Identify which cell holds the provided text, then report its [X, Y] central coordinate. 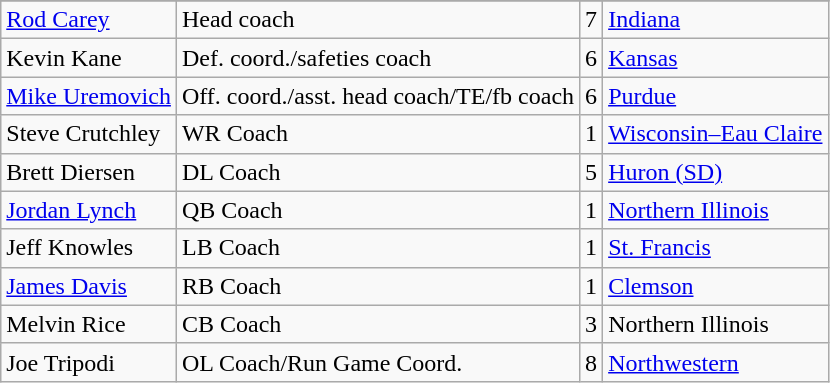
8 [592, 362]
DL Coach [378, 172]
Wisconsin–Eau Claire [716, 134]
Def. coord./safeties coach [378, 58]
7 [592, 20]
Steve Crutchley [89, 134]
Melvin Rice [89, 324]
James Davis [89, 286]
Purdue [716, 96]
3 [592, 324]
CB Coach [378, 324]
OL Coach/Run Game Coord. [378, 362]
Brett Diersen [89, 172]
Kansas [716, 58]
Indiana [716, 20]
Huron (SD) [716, 172]
Clemson [716, 286]
Jordan Lynch [89, 210]
Kevin Kane [89, 58]
Head coach [378, 20]
Joe Tripodi [89, 362]
Jeff Knowles [89, 248]
Mike Uremovich [89, 96]
Off. coord./asst. head coach/TE/fb coach [378, 96]
WR Coach [378, 134]
St. Francis [716, 248]
5 [592, 172]
Rod Carey [89, 20]
LB Coach [378, 248]
Northwestern [716, 362]
QB Coach [378, 210]
RB Coach [378, 286]
